Locate the cell with the specified text and output its (x, y) center coordinate. 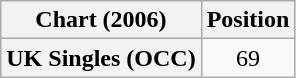
UK Singles (OCC) (101, 58)
Position (248, 20)
Chart (2006) (101, 20)
69 (248, 58)
